Find where the given text appears and provide that cell's center as (x, y) coordinate. 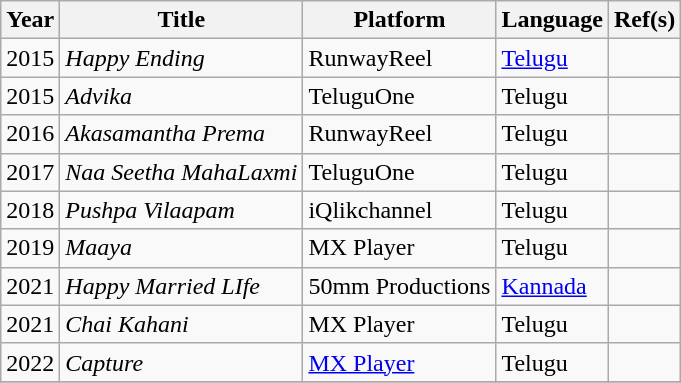
2017 (30, 172)
Title (182, 20)
Language (552, 20)
Year (30, 20)
Ref(s) (644, 20)
Advika (182, 96)
Pushpa Vilaapam (182, 210)
50mm Productions (400, 286)
Capture (182, 362)
2018 (30, 210)
Naa Seetha MahaLaxmi (182, 172)
Chai Kahani (182, 324)
2022 (30, 362)
2016 (30, 134)
2019 (30, 248)
Happy Married LIfe (182, 286)
Akasamantha Prema (182, 134)
Maaya (182, 248)
Platform (400, 20)
Kannada (552, 286)
Happy Ending (182, 58)
iQlikchannel (400, 210)
